Identify which cell holds the provided text, then report its (X, Y) central coordinate. 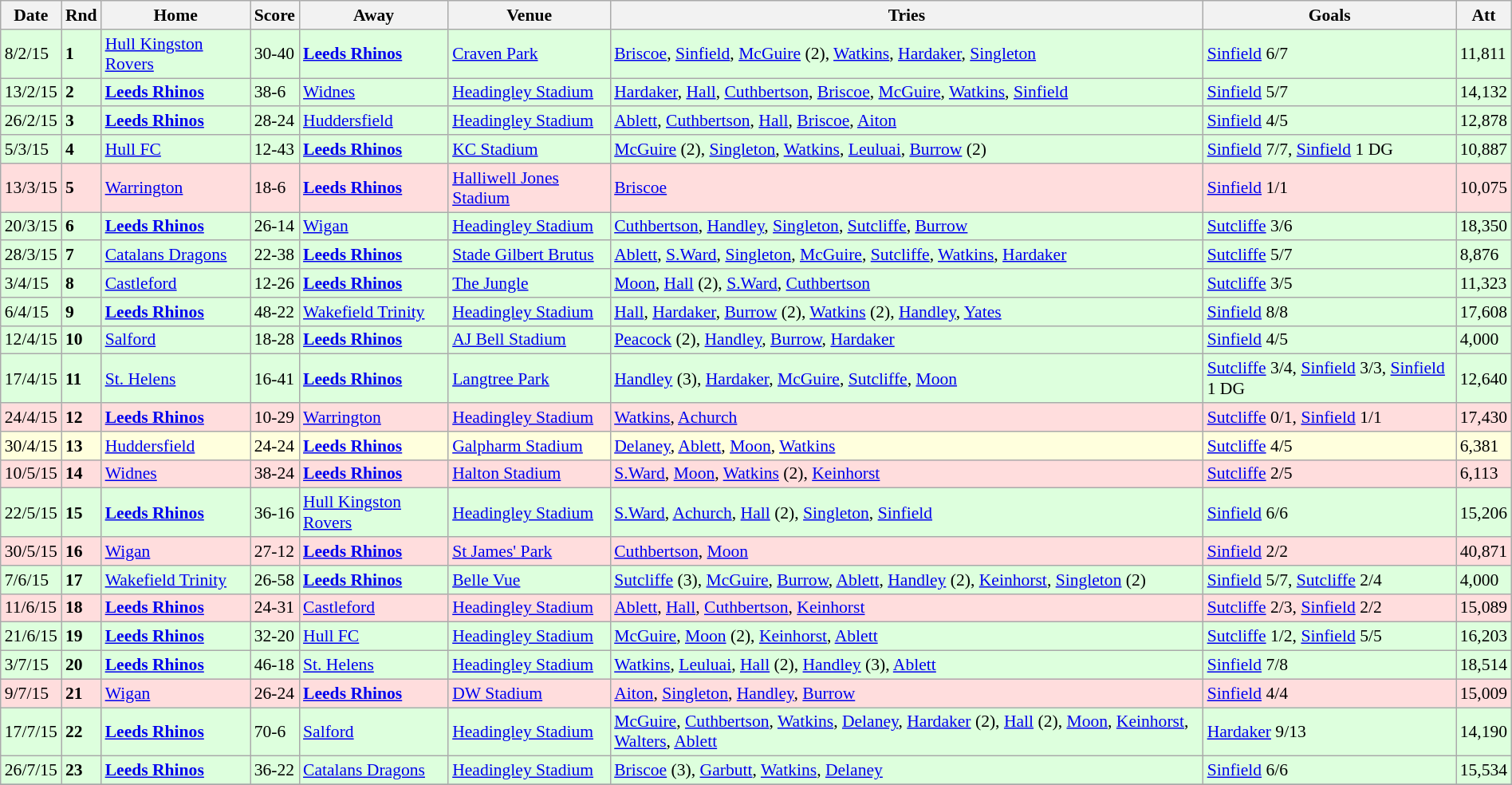
24-31 (274, 608)
12-43 (274, 149)
14 (81, 474)
14,132 (1484, 93)
Ablett, Cuthbertson, Hall, Briscoe, Aiton (906, 121)
2 (81, 93)
5 (81, 188)
38-24 (274, 474)
St James' Park (530, 551)
Watkins, Achurch (906, 417)
24/4/15 (31, 417)
KC Stadium (530, 149)
26/2/15 (31, 121)
Moon, Hall (2), S.Ward, Cuthbertson (906, 283)
Sinfield 5/7, Sutcliffe 2/4 (1330, 580)
3/7/15 (31, 665)
Briscoe (906, 188)
Halliwell Jones Stadium (530, 188)
Sinfield 4/4 (1330, 693)
36-16 (274, 512)
10,075 (1484, 188)
Galpharm Stadium (530, 446)
6,113 (1484, 474)
8/2/15 (31, 54)
Score (274, 15)
8,876 (1484, 255)
20/3/15 (31, 227)
48-22 (274, 312)
S.Ward, Achurch, Hall (2), Singleton, Sinfield (906, 512)
6/4/15 (31, 312)
10-29 (274, 417)
Halton Stadium (530, 474)
32-20 (274, 637)
36-22 (274, 771)
13/2/15 (31, 93)
30-40 (274, 54)
Craven Park (530, 54)
24-24 (274, 446)
Home (175, 15)
11,323 (1484, 283)
12/4/15 (31, 340)
Tries (906, 15)
18,514 (1484, 665)
Sutcliffe 2/5 (1330, 474)
23 (81, 771)
22 (81, 732)
Sutcliffe 3/5 (1330, 283)
28-24 (274, 121)
14,190 (1484, 732)
The Jungle (530, 283)
15,206 (1484, 512)
Att (1484, 15)
17,430 (1484, 417)
7/6/15 (31, 580)
9 (81, 312)
22-38 (274, 255)
11,811 (1484, 54)
20 (81, 665)
Rnd (81, 15)
Briscoe (3), Garbutt, Watkins, Delaney (906, 771)
18 (81, 608)
3 (81, 121)
Sutcliffe 1/2, Sinfield 5/5 (1330, 637)
1 (81, 54)
22/5/15 (31, 512)
12,640 (1484, 378)
6 (81, 227)
Away (373, 15)
26-14 (274, 227)
Cuthbertson, Moon (906, 551)
18,350 (1484, 227)
Belle Vue (530, 580)
Venue (530, 15)
Sutcliffe 2/3, Sinfield 2/2 (1330, 608)
Watkins, Leuluai, Hall (2), Handley (3), Ablett (906, 665)
Sinfield 8/8 (1330, 312)
9/7/15 (31, 693)
15,009 (1484, 693)
Aiton, Singleton, Handley, Burrow (906, 693)
4 (81, 149)
Sinfield 5/7 (1330, 93)
Langtree Park (530, 378)
Sutcliffe (3), McGuire, Burrow, Ablett, Handley (2), Keinhorst, Singleton (2) (906, 580)
McGuire, Cuthbertson, Watkins, Delaney, Hardaker (2), Hall (2), Moon, Keinhorst, Walters, Ablett (906, 732)
12 (81, 417)
12,878 (1484, 121)
Peacock (2), Handley, Burrow, Hardaker (906, 340)
Sinfield 7/7, Sinfield 1 DG (1330, 149)
19 (81, 637)
Date (31, 15)
17,608 (1484, 312)
Hall, Hardaker, Burrow (2), Watkins (2), Handley, Yates (906, 312)
McGuire (2), Singleton, Watkins, Leuluai, Burrow (2) (906, 149)
30/5/15 (31, 551)
40,871 (1484, 551)
S.Ward, Moon, Watkins (2), Keinhorst (906, 474)
3/4/15 (31, 283)
16-41 (274, 378)
13 (81, 446)
16 (81, 551)
Goals (1330, 15)
AJ Bell Stadium (530, 340)
17 (81, 580)
Sutcliffe 3/6 (1330, 227)
10/5/15 (31, 474)
26-24 (274, 693)
16,203 (1484, 637)
17/4/15 (31, 378)
21/6/15 (31, 637)
27-12 (274, 551)
15,534 (1484, 771)
Stade Gilbert Brutus (530, 255)
10,887 (1484, 149)
12-26 (274, 283)
Sinfield 6/7 (1330, 54)
Sutcliffe 3/4, Sinfield 3/3, Sinfield 1 DG (1330, 378)
28/3/15 (31, 255)
46-18 (274, 665)
Sutcliffe 5/7 (1330, 255)
13/3/15 (31, 188)
11/6/15 (31, 608)
Briscoe, Sinfield, McGuire (2), Watkins, Hardaker, Singleton (906, 54)
Sinfield 1/1 (1330, 188)
15 (81, 512)
5/3/15 (31, 149)
Sinfield 7/8 (1330, 665)
Cuthbertson, Handley, Singleton, Sutcliffe, Burrow (906, 227)
McGuire, Moon (2), Keinhorst, Ablett (906, 637)
30/4/15 (31, 446)
Handley (3), Hardaker, McGuire, Sutcliffe, Moon (906, 378)
11 (81, 378)
Sinfield 2/2 (1330, 551)
70-6 (274, 732)
Sutcliffe 4/5 (1330, 446)
38-6 (274, 93)
Sutcliffe 0/1, Sinfield 1/1 (1330, 417)
Hardaker, Hall, Cuthbertson, Briscoe, McGuire, Watkins, Sinfield (906, 93)
26/7/15 (31, 771)
DW Stadium (530, 693)
18-28 (274, 340)
17/7/15 (31, 732)
21 (81, 693)
18-6 (274, 188)
26-58 (274, 580)
7 (81, 255)
8 (81, 283)
10 (81, 340)
Hardaker 9/13 (1330, 732)
15,089 (1484, 608)
Delaney, Ablett, Moon, Watkins (906, 446)
6,381 (1484, 446)
Ablett, S.Ward, Singleton, McGuire, Sutcliffe, Watkins, Hardaker (906, 255)
Ablett, Hall, Cuthbertson, Keinhorst (906, 608)
